Find where the given text appears and provide that cell's center as [x, y] coordinate. 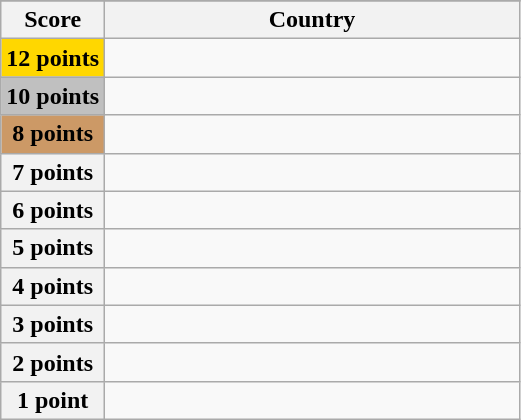
6 points [53, 210]
10 points [53, 96]
Score [53, 20]
Country [312, 20]
7 points [53, 172]
12 points [53, 58]
5 points [53, 248]
8 points [53, 134]
2 points [53, 362]
3 points [53, 324]
1 point [53, 400]
4 points [53, 286]
